Find where the given text appears and provide that cell's center as [X, Y] coordinate. 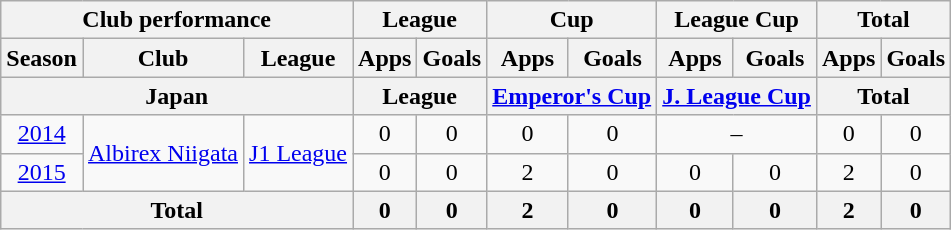
Club performance [177, 20]
– [737, 134]
Albirex Niigata [162, 153]
Japan [177, 96]
J1 League [298, 153]
League Cup [737, 20]
2015 [42, 172]
Club [162, 58]
J. League Cup [737, 96]
Emperor's Cup [572, 96]
Cup [572, 20]
2014 [42, 134]
Season [42, 58]
